Find where the given text appears and provide that cell's center as [x, y] coordinate. 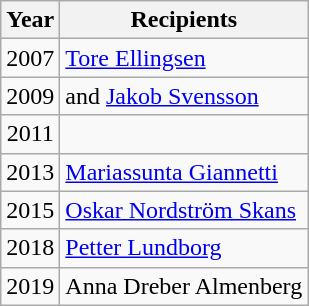
2011 [30, 134]
2019 [30, 286]
2015 [30, 210]
Year [30, 20]
Petter Lundborg [184, 248]
Recipients [184, 20]
and Jakob Svensson [184, 96]
2007 [30, 58]
Oskar Nordström Skans [184, 210]
Tore Ellingsen [184, 58]
2013 [30, 172]
2018 [30, 248]
Anna Dreber Almenberg [184, 286]
2009 [30, 96]
Mariassunta Giannetti [184, 172]
